Pinpoint the cell where the given text exists, returning its [X, Y] midpoint coordinate. 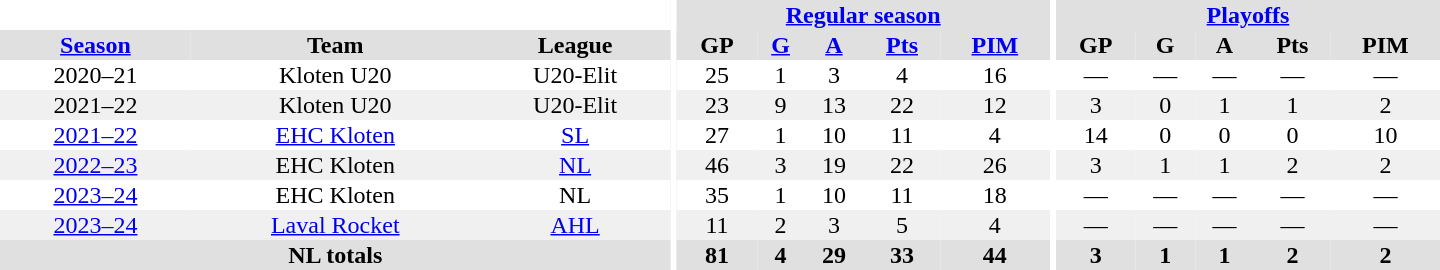
46 [717, 165]
12 [994, 105]
13 [834, 105]
19 [834, 165]
2022–23 [96, 165]
League [576, 45]
Season [96, 45]
5 [902, 225]
NL totals [336, 255]
14 [1096, 135]
27 [717, 135]
23 [717, 105]
33 [902, 255]
Laval Rocket [336, 225]
16 [994, 75]
Team [336, 45]
26 [994, 165]
Regular season [863, 15]
29 [834, 255]
81 [717, 255]
Playoffs [1248, 15]
44 [994, 255]
2020–21 [96, 75]
SL [576, 135]
9 [781, 105]
18 [994, 195]
35 [717, 195]
25 [717, 75]
AHL [576, 225]
